Identify which cell holds the provided text, then report its (X, Y) central coordinate. 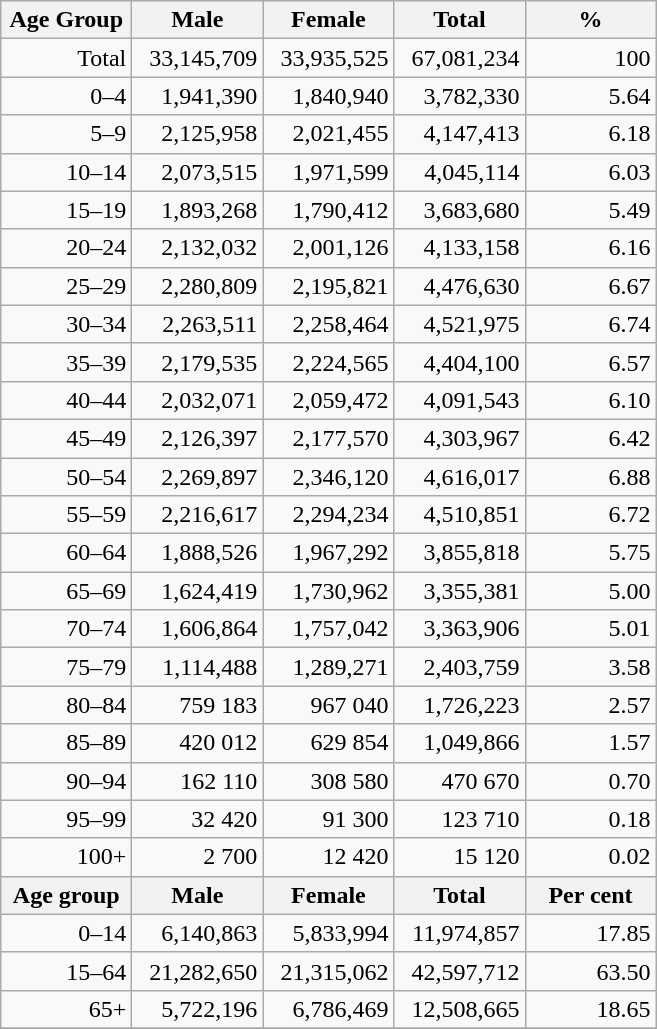
2,001,126 (328, 248)
1,840,940 (328, 96)
3,855,818 (460, 553)
95–99 (66, 819)
4,091,543 (460, 400)
17.85 (590, 933)
2,294,234 (328, 515)
2,179,535 (198, 362)
4,147,413 (460, 134)
3,683,680 (460, 210)
470 670 (460, 781)
2,280,809 (198, 286)
967 040 (328, 705)
1,049,866 (460, 743)
15 120 (460, 857)
308 580 (328, 781)
1,289,271 (328, 667)
67,081,234 (460, 58)
3,355,381 (460, 591)
629 854 (328, 743)
3.58 (590, 667)
5,833,994 (328, 933)
2,125,958 (198, 134)
2,126,397 (198, 438)
6.72 (590, 515)
Per cent (590, 895)
4,510,851 (460, 515)
20–24 (66, 248)
15–64 (66, 971)
5.64 (590, 96)
5–9 (66, 134)
5,722,196 (198, 1009)
4,133,158 (460, 248)
0–14 (66, 933)
2,195,821 (328, 286)
75–79 (66, 667)
21,282,650 (198, 971)
4,616,017 (460, 477)
100+ (66, 857)
63.50 (590, 971)
70–74 (66, 629)
15–19 (66, 210)
2 700 (198, 857)
2,269,897 (198, 477)
18.65 (590, 1009)
420 012 (198, 743)
4,476,630 (460, 286)
1,888,526 (198, 553)
4,045,114 (460, 172)
6,140,863 (198, 933)
0.70 (590, 781)
123 710 (460, 819)
1,726,223 (460, 705)
10–14 (66, 172)
1,730,962 (328, 591)
2,021,455 (328, 134)
55–59 (66, 515)
40–44 (66, 400)
80–84 (66, 705)
1,967,292 (328, 553)
1,624,419 (198, 591)
1,893,268 (198, 210)
6.03 (590, 172)
% (590, 20)
100 (590, 58)
2,263,511 (198, 324)
42,597,712 (460, 971)
2,258,464 (328, 324)
2,132,032 (198, 248)
65+ (66, 1009)
162 110 (198, 781)
6.74 (590, 324)
1,606,864 (198, 629)
60–64 (66, 553)
2,224,565 (328, 362)
30–34 (66, 324)
4,521,975 (460, 324)
32 420 (198, 819)
6.57 (590, 362)
5.01 (590, 629)
5.49 (590, 210)
Age Group (66, 20)
25–29 (66, 286)
4,404,100 (460, 362)
759 183 (198, 705)
65–69 (66, 591)
0.02 (590, 857)
21,315,062 (328, 971)
5.00 (590, 591)
2,073,515 (198, 172)
33,935,525 (328, 58)
6.18 (590, 134)
3,363,906 (460, 629)
2,032,071 (198, 400)
1,114,488 (198, 667)
6,786,469 (328, 1009)
0–4 (66, 96)
50–54 (66, 477)
2,177,570 (328, 438)
33,145,709 (198, 58)
0.18 (590, 819)
12,508,665 (460, 1009)
2,403,759 (460, 667)
85–89 (66, 743)
6.16 (590, 248)
91 300 (328, 819)
90–94 (66, 781)
5.75 (590, 553)
1,790,412 (328, 210)
11,974,857 (460, 933)
1.57 (590, 743)
Age group (66, 895)
2,346,120 (328, 477)
35–39 (66, 362)
1,757,042 (328, 629)
6.88 (590, 477)
12 420 (328, 857)
2,059,472 (328, 400)
1,941,390 (198, 96)
6.42 (590, 438)
3,782,330 (460, 96)
2,216,617 (198, 515)
6.67 (590, 286)
45–49 (66, 438)
4,303,967 (460, 438)
2.57 (590, 705)
6.10 (590, 400)
1,971,599 (328, 172)
